Return [X, Y] of the center of cell containing provided text 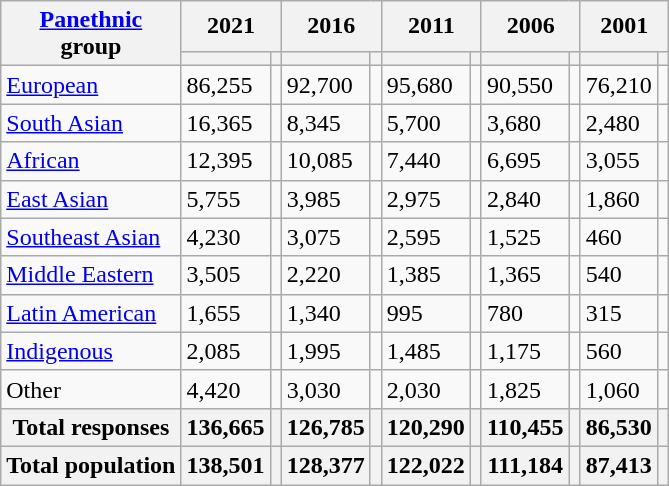
1,995 [326, 351]
2001 [624, 26]
126,785 [326, 427]
East Asian [91, 199]
2021 [231, 26]
Indigenous [91, 351]
76,210 [618, 85]
1,655 [226, 313]
3,055 [618, 161]
2016 [331, 26]
6,695 [525, 161]
120,290 [426, 427]
111,184 [525, 465]
South Asian [91, 123]
128,377 [326, 465]
Other [91, 389]
3,030 [326, 389]
2,480 [618, 123]
780 [525, 313]
Middle Eastern [91, 275]
10,085 [326, 161]
1,340 [326, 313]
110,455 [525, 427]
Panethnicgroup [91, 34]
Total population [91, 465]
1,860 [618, 199]
1,060 [618, 389]
5,755 [226, 199]
16,365 [226, 123]
92,700 [326, 85]
7,440 [426, 161]
95,680 [426, 85]
4,420 [226, 389]
Total responses [91, 427]
2,840 [525, 199]
1,365 [525, 275]
3,075 [326, 237]
2,030 [426, 389]
Latin American [91, 313]
1,385 [426, 275]
2,595 [426, 237]
1,525 [525, 237]
1,485 [426, 351]
2,085 [226, 351]
560 [618, 351]
African [91, 161]
86,530 [618, 427]
3,505 [226, 275]
86,255 [226, 85]
90,550 [525, 85]
460 [618, 237]
136,665 [226, 427]
1,175 [525, 351]
138,501 [226, 465]
122,022 [426, 465]
5,700 [426, 123]
87,413 [618, 465]
2,975 [426, 199]
1,825 [525, 389]
8,345 [326, 123]
2011 [431, 26]
12,395 [226, 161]
European [91, 85]
315 [618, 313]
3,985 [326, 199]
4,230 [226, 237]
3,680 [525, 123]
Southeast Asian [91, 237]
2,220 [326, 275]
2006 [530, 26]
540 [618, 275]
995 [426, 313]
